From the cell containing the given text, extract its center point as [x, y] coordinate. 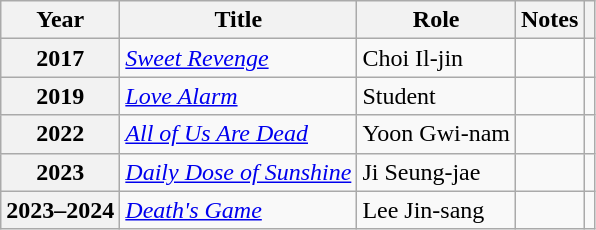
Yoon Gwi-nam [436, 134]
2023–2024 [60, 210]
Choi Il-jin [436, 58]
All of Us Are Dead [238, 134]
Daily Dose of Sunshine [238, 172]
Student [436, 96]
2023 [60, 172]
2019 [60, 96]
Notes [550, 20]
Year [60, 20]
2022 [60, 134]
Ji Seung-jae [436, 172]
2017 [60, 58]
Death's Game [238, 210]
Love Alarm [238, 96]
Role [436, 20]
Title [238, 20]
Lee Jin-sang [436, 210]
Sweet Revenge [238, 58]
